Search for the cell housing the specified text and yield its (x, y) center coordinate. 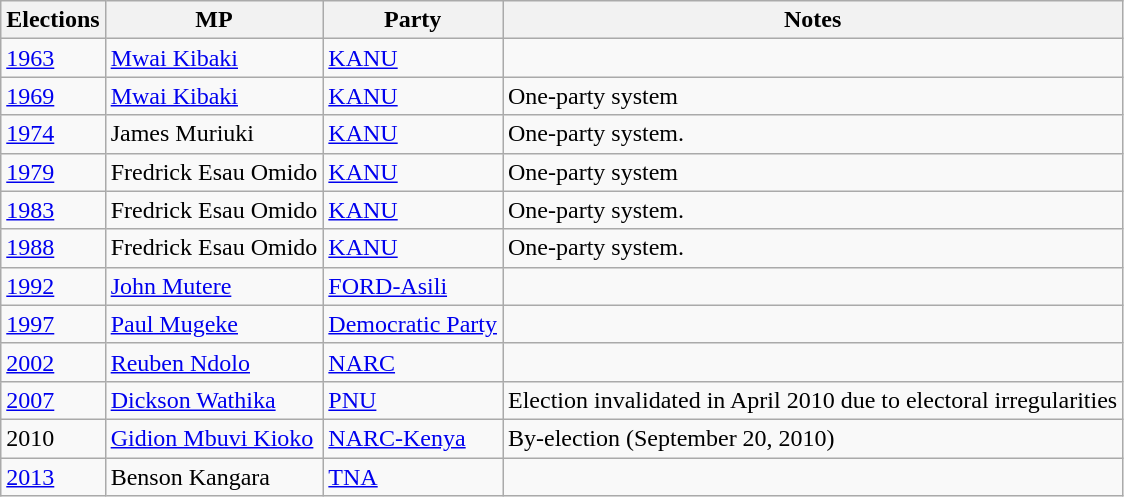
Notes (812, 20)
Reuben Ndolo (214, 362)
Gidion Mbuvi Kioko (214, 438)
PNU (413, 400)
2013 (53, 477)
1974 (53, 134)
1988 (53, 248)
NARC (413, 362)
2002 (53, 362)
John Mutere (214, 286)
NARC-Kenya (413, 438)
Benson Kangara (214, 477)
FORD-Asili (413, 286)
Party (413, 20)
Paul Mugeke (214, 324)
1992 (53, 286)
James Muriuki (214, 134)
1979 (53, 172)
MP (214, 20)
Dickson Wathika (214, 400)
1963 (53, 58)
Election invalidated in April 2010 due to electoral irregularities (812, 400)
Democratic Party (413, 324)
By-election (September 20, 2010) (812, 438)
2010 (53, 438)
1983 (53, 210)
Elections (53, 20)
TNA (413, 477)
1997 (53, 324)
2007 (53, 400)
1969 (53, 96)
